Output the [x, y] coordinate of the center of the cell containing the given text.  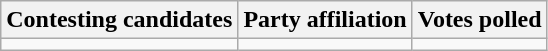
Votes polled [480, 20]
Contesting candidates [120, 20]
Party affiliation [325, 20]
